For the text-containing cell, return its midpoint in [X, Y] coordinate format. 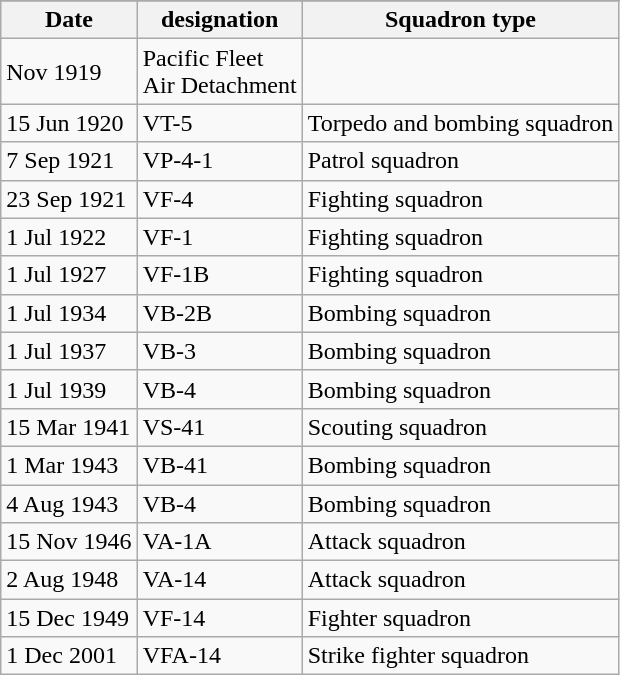
1 Mar 1943 [69, 465]
VF-14 [220, 618]
15 Mar 1941 [69, 427]
1 Jul 1934 [69, 313]
VF-1B [220, 275]
VP-4-1 [220, 161]
15 Nov 1946 [69, 542]
Squadron type [460, 20]
VS-41 [220, 427]
2 Aug 1948 [69, 580]
VA-14 [220, 580]
15 Jun 1920 [69, 123]
designation [220, 20]
Nov 1919 [69, 72]
VF-1 [220, 237]
VA-1A [220, 542]
Fighter squadron [460, 618]
1 Jul 1939 [69, 389]
1 Jul 1927 [69, 275]
15 Dec 1949 [69, 618]
VB-3 [220, 351]
Date [69, 20]
Scouting squadron [460, 427]
7 Sep 1921 [69, 161]
Torpedo and bombing squadron [460, 123]
1 Dec 2001 [69, 656]
23 Sep 1921 [69, 199]
Strike fighter squadron [460, 656]
VF-4 [220, 199]
VT-5 [220, 123]
1 Jul 1922 [69, 237]
VFA-14 [220, 656]
Pacific FleetAir Detachment [220, 72]
1 Jul 1937 [69, 351]
Patrol squadron [460, 161]
4 Aug 1943 [69, 503]
VB-41 [220, 465]
VB-2B [220, 313]
